Capture the cell that displays the provided text and extract its (x, y) central coordinate. 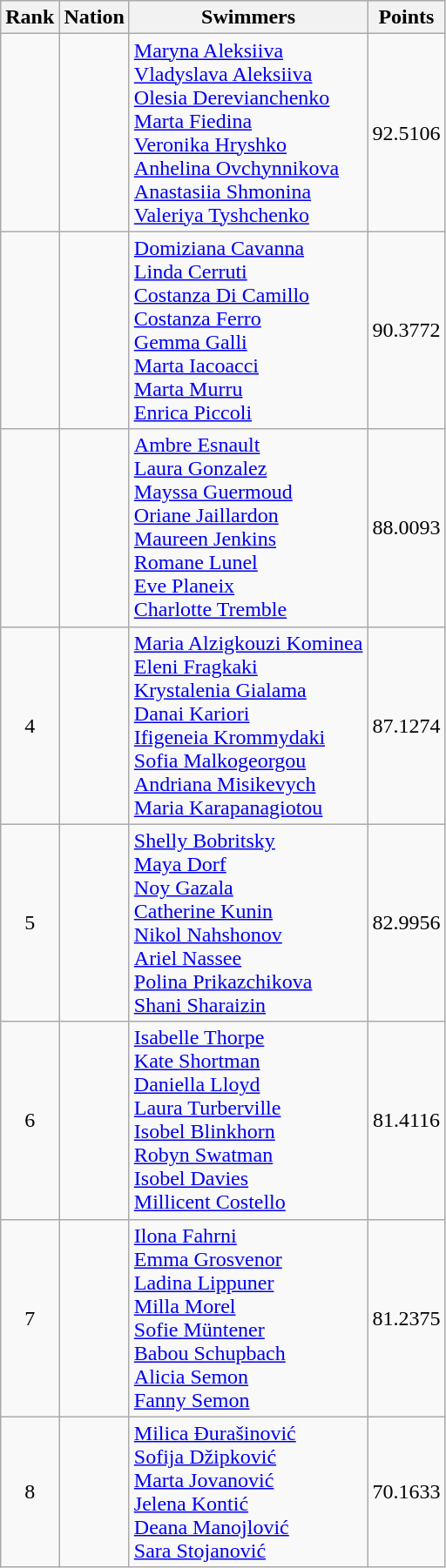
8 (30, 1491)
Milica ĐurašinovićSofija DžipkovićMarta JovanovićJelena KontićDeana ManojlovićSara Stojanović (248, 1491)
Shelly BobritskyMaya DorfNoy GazalaCatherine KuninNikol NahshonovAriel NasseePolina PrikazchikovaShani Sharaizin (248, 922)
Domiziana CavannaLinda CerrutiCostanza Di CamilloCostanza FerroGemma GalliMarta IacoacciMarta MurruEnrica Piccoli (248, 331)
Maryna AleksiivaVladyslava AleksiivaOlesia DerevianchenkoMarta FiedinaVeronika HryshkoAnhelina OvchynnikovaAnastasiia ShmoninaValeriya Tyshchenko (248, 132)
92.5106 (406, 132)
4 (30, 726)
Maria Alzigkouzi KomineaEleni FragkakiKrystalenia GialamaDanai KarioriIfigeneia KrommydakiSofia MalkogeorgouAndriana MisikevychMaria Karapanagiotou (248, 726)
5 (30, 922)
81.2375 (406, 1317)
7 (30, 1317)
81.4116 (406, 1121)
Rank (30, 17)
88.0093 (406, 527)
87.1274 (406, 726)
70.1633 (406, 1491)
Points (406, 17)
Isabelle ThorpeKate ShortmanDaniella LloydLaura TurbervilleIsobel BlinkhornRobyn SwatmanIsobel DaviesMillicent Costello (248, 1121)
82.9956 (406, 922)
Nation (94, 17)
Ilona FahrniEmma GrosvenorLadina LippunerMilla MorelSofie MüntenerBabou SchupbachAlicia SemonFanny Semon (248, 1317)
Swimmers (248, 17)
Ambre EsnaultLaura GonzalezMayssa GuermoudOriane JaillardonMaureen JenkinsRomane LunelEve PlaneixCharlotte Tremble (248, 527)
90.3772 (406, 331)
6 (30, 1121)
